Pinpoint the cell where the given text exists, returning its [X, Y] midpoint coordinate. 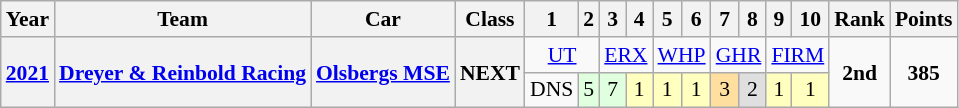
2nd [860, 72]
10 [810, 19]
Class [490, 19]
ERX [626, 55]
Points [924, 19]
Dreyer & Reinbold Racing [182, 72]
NEXT [490, 72]
Rank [860, 19]
GHR [739, 55]
UT [562, 55]
Olsbergs MSE [383, 72]
8 [752, 19]
Year [28, 19]
WHP [682, 55]
6 [696, 19]
DNS [552, 90]
9 [778, 19]
Team [182, 19]
FIRM [798, 55]
2021 [28, 72]
385 [924, 72]
4 [640, 19]
Car [383, 19]
